Provide the [x, y] coordinate of the cell's center where the given text is located.  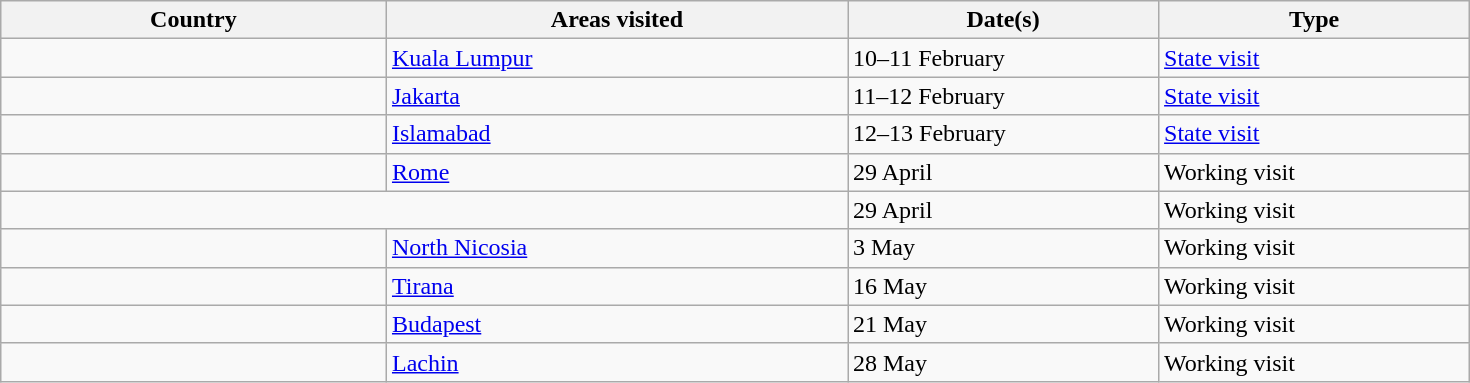
North Nicosia [616, 248]
Jakarta [616, 96]
Kuala Lumpur [616, 58]
Rome [616, 172]
16 May [1004, 286]
21 May [1004, 324]
28 May [1004, 362]
Budapest [616, 324]
Islamabad [616, 134]
Date(s) [1004, 20]
Areas visited [616, 20]
10–11 February [1004, 58]
Tirana [616, 286]
Lachin [616, 362]
Country [193, 20]
11–12 February [1004, 96]
Type [1314, 20]
12–13 February [1004, 134]
3 May [1004, 248]
